Scan for the cell matching the given text and deliver its [X, Y] coordinate at center. 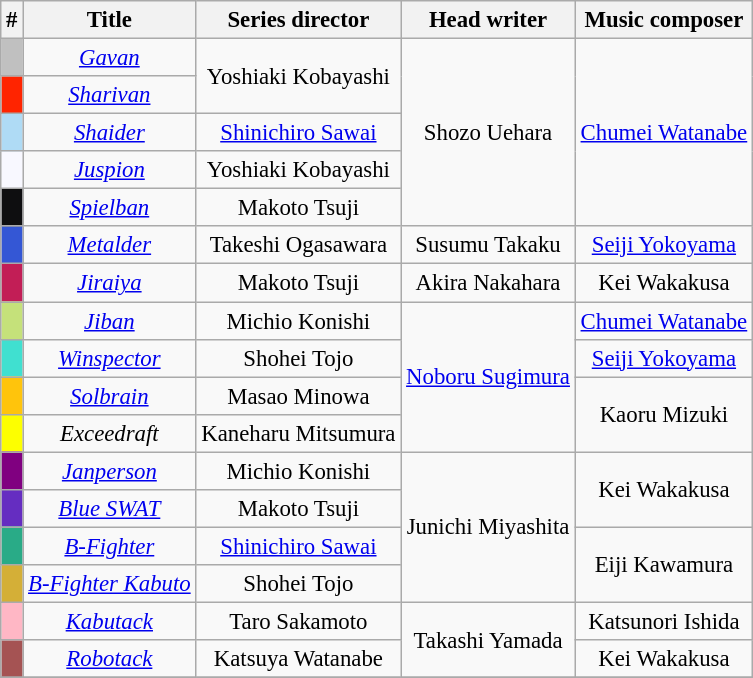
Eiji Kawamura [664, 564]
Noboru Sugimura [488, 377]
Takashi Yamada [488, 640]
Takeshi Ogasawara [298, 245]
Kaoru Mizuki [664, 414]
Susumu Takaku [488, 245]
Katsuya Watanabe [298, 659]
Shaider [110, 133]
Jiban [110, 321]
Masao Minowa [298, 396]
Junichi Miyashita [488, 527]
Janperson [110, 471]
Kabutack [110, 621]
Jiraiya [110, 283]
# [12, 20]
Music composer [664, 20]
Sharivan [110, 95]
Robotack [110, 659]
Solbrain [110, 396]
Metalder [110, 245]
B-Fighter Kabuto [110, 584]
Title [110, 20]
Spielban [110, 208]
Shozo Uehara [488, 133]
Kaneharu Mitsumura [298, 433]
Exceedraft [110, 433]
Blue SWAT [110, 509]
Juspion [110, 170]
Series director [298, 20]
Gavan [110, 58]
Winspector [110, 358]
Katsunori Ishida [664, 621]
Taro Sakamoto [298, 621]
Head writer [488, 20]
Akira Nakahara [488, 283]
B-Fighter [110, 546]
